Identify which cell holds the provided text, then report its [x, y] central coordinate. 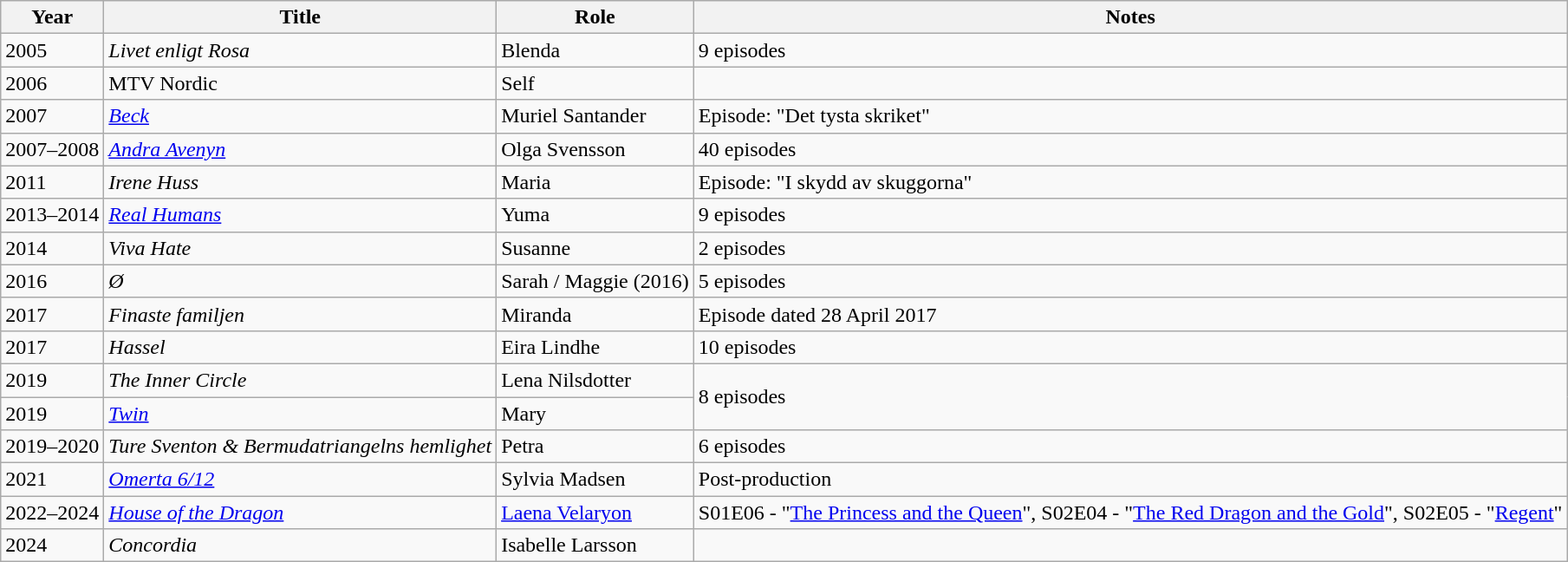
Sylvia Madsen [595, 480]
Andra Avenyn [300, 149]
2005 [52, 50]
6 episodes [1130, 447]
The Inner Circle [300, 380]
Viva Hate [300, 248]
Omerta 6/12 [300, 480]
2022–2024 [52, 513]
Maria [595, 182]
2007–2008 [52, 149]
Finaste familjen [300, 314]
Susanne [595, 248]
House of the Dragon [300, 513]
2016 [52, 281]
2024 [52, 546]
Irene Huss [300, 182]
Concordia [300, 546]
40 episodes [1130, 149]
2013–2014 [52, 215]
Petra [595, 447]
MTV Nordic [300, 83]
Twin [300, 414]
Olga Svensson [595, 149]
Hassel [300, 347]
Eira Lindhe [595, 347]
Livet enligt Rosa [300, 50]
10 episodes [1130, 347]
Blenda [595, 50]
Notes [1130, 17]
Laena Velaryon [595, 513]
Episode dated 28 April 2017 [1130, 314]
2007 [52, 116]
Post-production [1130, 480]
Year [52, 17]
2 episodes [1130, 248]
Episode: "I skydd av skuggorna" [1130, 182]
Role [595, 17]
Muriel Santander [595, 116]
Ø [300, 281]
Miranda [595, 314]
Sarah / Maggie (2016) [595, 281]
5 episodes [1130, 281]
Isabelle Larsson [595, 546]
Yuma [595, 215]
2006 [52, 83]
2011 [52, 182]
2014 [52, 248]
Beck [300, 116]
2019–2020 [52, 447]
S01E06 - "The Princess and the Queen", S02E04 - "The Red Dragon and the Gold", S02E05 - "Regent" [1130, 513]
Episode: "Det tysta skriket" [1130, 116]
8 episodes [1130, 396]
Lena Nilsdotter [595, 380]
2021 [52, 480]
Ture Sventon & Bermudatriangelns hemlighet [300, 447]
Real Humans [300, 215]
Title [300, 17]
Self [595, 83]
Mary [595, 414]
